Pinpoint the cell where the given text exists, returning its [X, Y] midpoint coordinate. 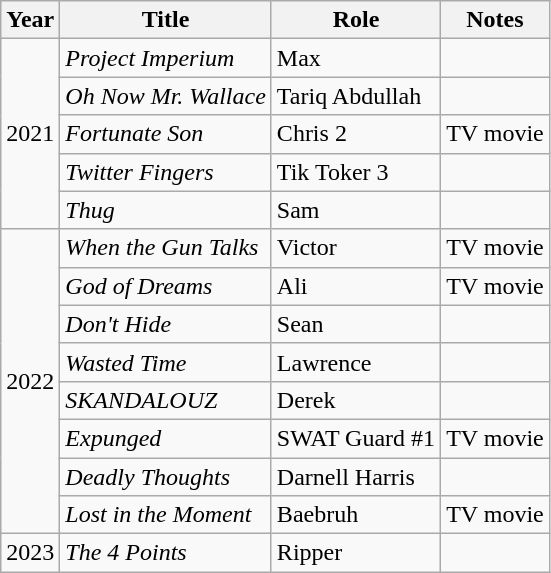
Fortunate Son [166, 134]
Thug [166, 210]
Deadly Thoughts [166, 477]
2022 [30, 381]
When the Gun Talks [166, 248]
Title [166, 20]
Sam [356, 210]
SKANDALOUZ [166, 400]
2021 [30, 134]
Max [356, 58]
Sean [356, 324]
Wasted Time [166, 362]
Tik Toker 3 [356, 172]
2023 [30, 553]
Baebruh [356, 515]
Chris 2 [356, 134]
Darnell Harris [356, 477]
Victor [356, 248]
Twitter Fingers [166, 172]
Derek [356, 400]
Notes [496, 20]
Oh Now Mr. Wallace [166, 96]
Ali [356, 286]
Expunged [166, 438]
The 4 Points [166, 553]
Ripper [356, 553]
God of Dreams [166, 286]
Project Imperium [166, 58]
Role [356, 20]
Lost in the Moment [166, 515]
Don't Hide [166, 324]
Tariq Abdullah [356, 96]
SWAT Guard #1 [356, 438]
Year [30, 20]
Lawrence [356, 362]
